Capture the cell that displays the provided text and extract its [X, Y] central coordinate. 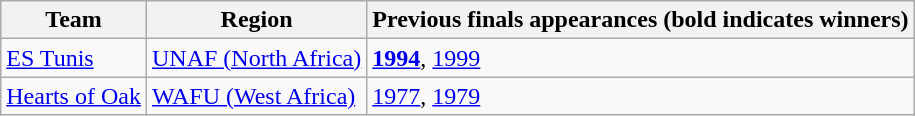
Previous finals appearances (bold indicates winners) [640, 20]
WAFU (West Africa) [256, 96]
ES Tunis [74, 58]
Region [256, 20]
1994, 1999 [640, 58]
UNAF (North Africa) [256, 58]
Hearts of Oak [74, 96]
Team [74, 20]
1977, 1979 [640, 96]
